From the cell containing the given text, extract its center point as (x, y) coordinate. 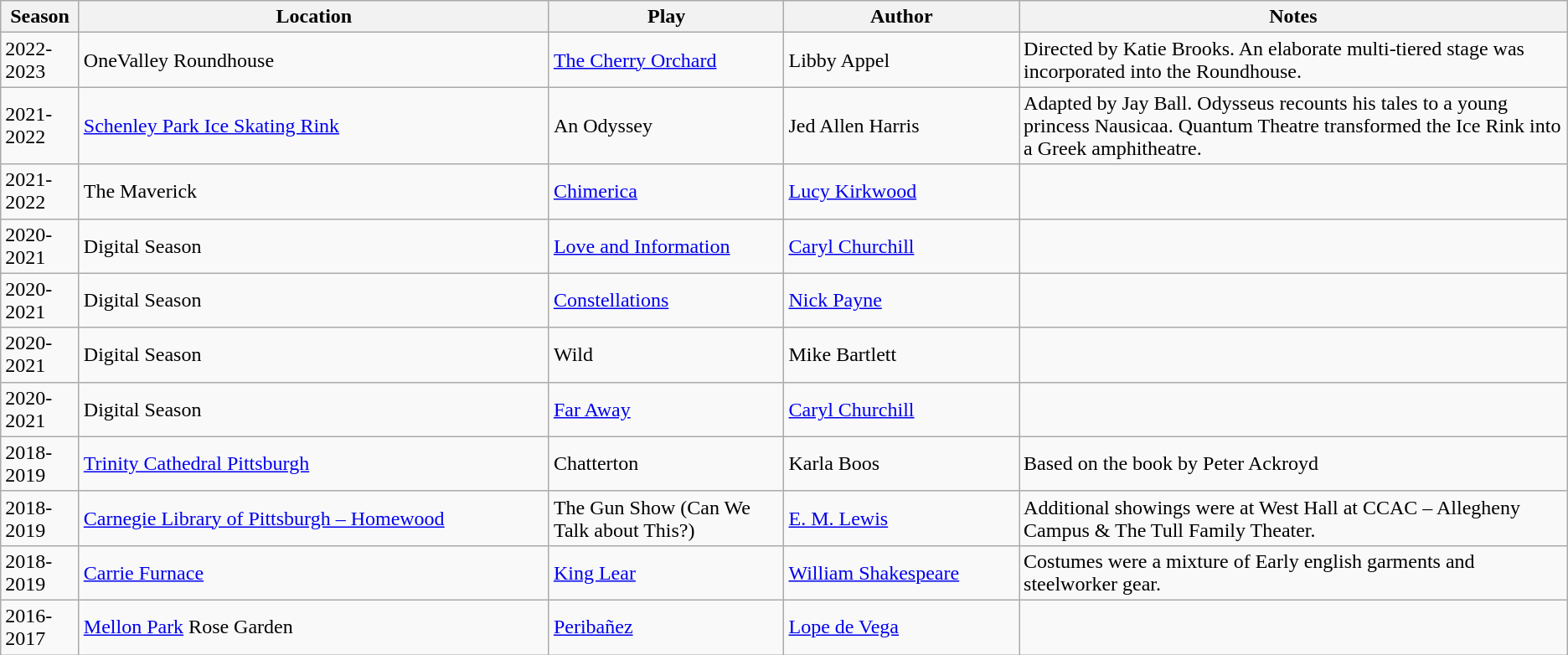
Trinity Cathedral Pittsburgh (313, 464)
Costumes were a mixture of Early english garments and steelworker gear. (1293, 573)
Based on the book by Peter Ackroyd (1293, 464)
Play (667, 17)
Libby Appel (901, 60)
Author (901, 17)
Love and Information (667, 246)
Adapted by Jay Ball. Odysseus recounts his tales to a young princess Nausicaa. Quantum Theatre transformed the Ice Rink into a Greek amphitheatre. (1293, 126)
2022-2023 (40, 60)
Season (40, 17)
Jed Allen Harris (901, 126)
Directed by Katie Brooks. An elaborate multi-tiered stage was incorporated into the Roundhouse. (1293, 60)
E. M. Lewis (901, 518)
Additional showings were at West Hall at CCAC – Allegheny Campus & The Tull Family Theater. (1293, 518)
Carrie Furnace (313, 573)
Location (313, 17)
Peribañez (667, 627)
King Lear (667, 573)
Far Away (667, 409)
The Cherry Orchard (667, 60)
OneValley Roundhouse (313, 60)
Lope de Vega (901, 627)
Chatterton (667, 464)
Nick Payne (901, 300)
Mike Bartlett (901, 355)
Chimerica (667, 191)
The Maverick (313, 191)
Wild (667, 355)
Schenley Park Ice Skating Rink (313, 126)
William Shakespeare (901, 573)
The Gun Show (Can We Talk about This?) (667, 518)
An Odyssey (667, 126)
Notes (1293, 17)
Mellon Park Rose Garden (313, 627)
2016-2017 (40, 627)
Constellations (667, 300)
Carnegie Library of Pittsburgh – Homewood (313, 518)
Lucy Kirkwood (901, 191)
Karla Boos (901, 464)
